Return (x, y) of the center of cell containing provided text 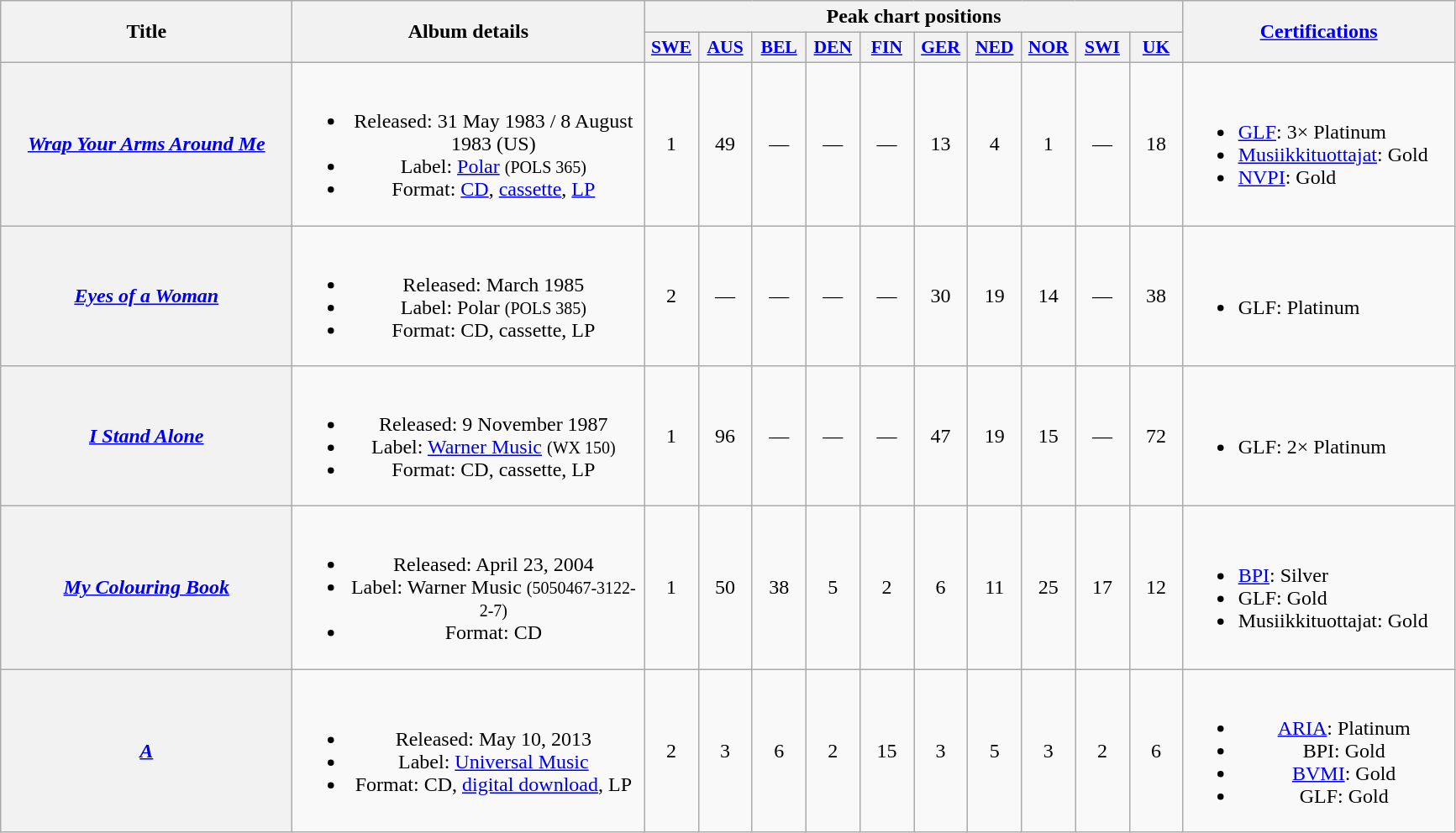
72 (1156, 437)
Certifications (1319, 32)
My Colouring Book (146, 588)
SWI (1102, 48)
UK (1156, 48)
NED (995, 48)
18 (1156, 144)
Title (146, 32)
12 (1156, 588)
SWE (671, 48)
Released: 9 November 1987Label: Warner Music (WX 150)Format: CD, cassette, LP (469, 437)
96 (725, 437)
GER (941, 48)
AUS (725, 48)
11 (995, 588)
NOR (1049, 48)
GLF: 2× Platinum (1319, 437)
Wrap Your Arms Around Me (146, 144)
FIN (886, 48)
Released: May 10, 2013Label: Universal MusicFormat: CD, digital download, LP (469, 751)
BEL (779, 48)
Released: 31 May 1983 / 8 August 1983 (US)Label: Polar (POLS 365)Format: CD, cassette, LP (469, 144)
50 (725, 588)
25 (1049, 588)
Eyes of a Woman (146, 296)
Released: April 23, 2004Label: Warner Music (5050467-3122-2-7)Format: CD (469, 588)
49 (725, 144)
GLF: 3× PlatinumMusiikkituottajat: GoldNVPI: Gold (1319, 144)
BPI: SilverGLF: GoldMusiikkituottajat: Gold (1319, 588)
14 (1049, 296)
A (146, 751)
30 (941, 296)
Album details (469, 32)
I Stand Alone (146, 437)
Peak chart positions (914, 17)
13 (941, 144)
Released: March 1985Label: Polar (POLS 385)Format: CD, cassette, LP (469, 296)
GLF: Platinum (1319, 296)
DEN (833, 48)
ARIA: PlatinumBPI: GoldBVMI: GoldGLF: Gold (1319, 751)
17 (1102, 588)
4 (995, 144)
47 (941, 437)
